Find where the given text appears and provide that cell's center as [X, Y] coordinate. 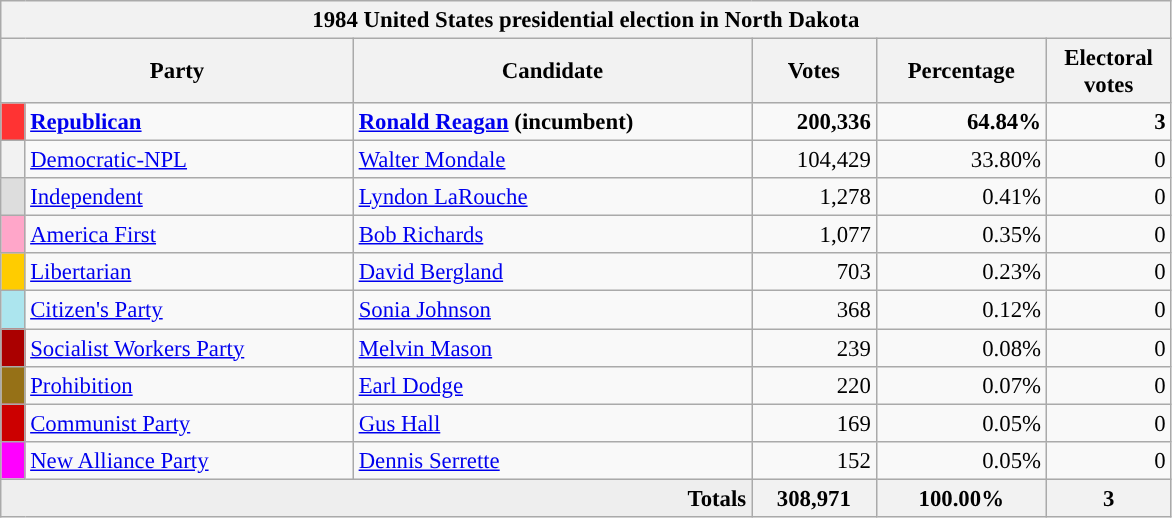
Candidate [552, 72]
David Bergland [552, 273]
Socialist Workers Party [189, 348]
0.35% [961, 235]
0.12% [961, 310]
Democratic-NPL [189, 160]
1984 United States presidential election in North Dakota [586, 20]
Prohibition [189, 385]
Dennis Serrette [552, 460]
308,971 [814, 498]
33.80% [961, 160]
Libertarian [189, 273]
100.00% [961, 498]
220 [814, 385]
0.07% [961, 385]
Party [178, 72]
Totals [376, 498]
1,077 [814, 235]
Citizen's Party [189, 310]
200,336 [814, 122]
Bob Richards [552, 235]
Gus Hall [552, 423]
152 [814, 460]
Communist Party [189, 423]
368 [814, 310]
Electoral votes [1108, 72]
Walter Mondale [552, 160]
0.08% [961, 348]
New Alliance Party [189, 460]
Percentage [961, 72]
703 [814, 273]
64.84% [961, 122]
104,429 [814, 160]
Republican [189, 122]
Votes [814, 72]
0.41% [961, 197]
Lyndon LaRouche [552, 197]
169 [814, 423]
Earl Dodge [552, 385]
Independent [189, 197]
0.23% [961, 273]
Melvin Mason [552, 348]
America First [189, 235]
Ronald Reagan (incumbent) [552, 122]
Sonia Johnson [552, 310]
1,278 [814, 197]
239 [814, 348]
